Identify which cell holds the provided text, then report its [x, y] central coordinate. 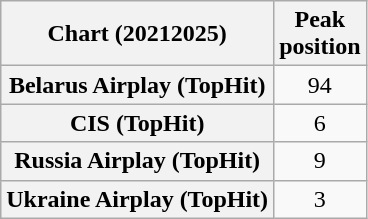
Peakposition [320, 34]
6 [320, 123]
Ukraine Airplay (TopHit) [138, 199]
Belarus Airplay (TopHit) [138, 85]
Russia Airplay (TopHit) [138, 161]
CIS (TopHit) [138, 123]
9 [320, 161]
Chart (20212025) [138, 34]
3 [320, 199]
94 [320, 85]
